Provide the (X, Y) coordinate of the cell's center where the given text is located.  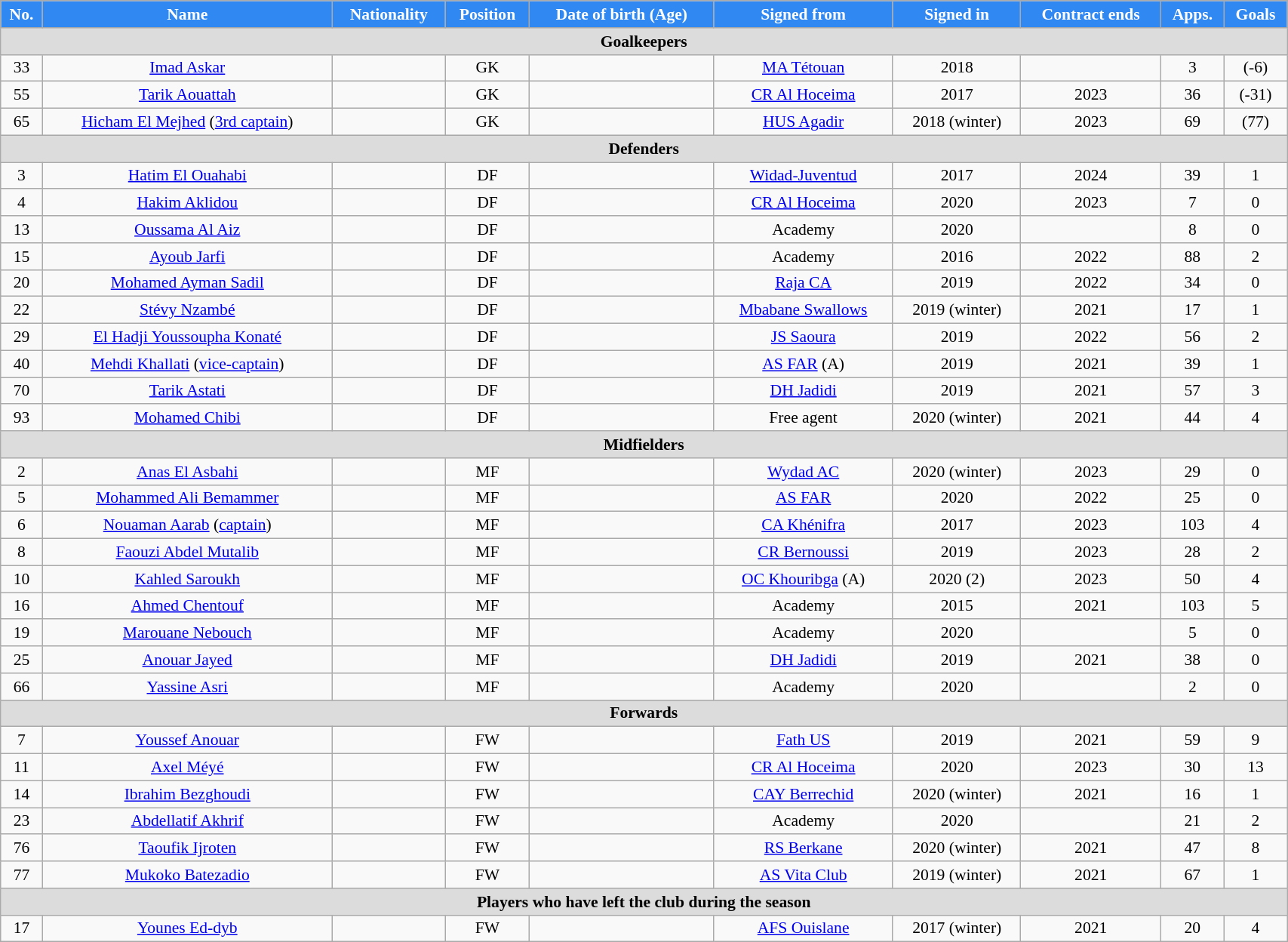
10 (21, 579)
CAY Berrechid (804, 794)
El Hadji Youssoupha Konaté (187, 337)
CR Bernoussi (804, 553)
Mohammed Ali Bemammer (187, 498)
38 (1192, 660)
Anouar Jayed (187, 660)
15 (21, 257)
36 (1192, 95)
No. (21, 14)
9 (1256, 740)
Date of birth (Age) (622, 14)
Mohamed Ayman Sadil (187, 283)
Taoufik Ijroten (187, 848)
28 (1192, 553)
88 (1192, 257)
Widad-Juventud (804, 176)
RS Berkane (804, 848)
14 (21, 794)
2016 (957, 257)
47 (1192, 848)
(-6) (1256, 68)
Axel Méyé (187, 768)
11 (21, 768)
Marouane Nebouch (187, 633)
Nouaman Aarab (captain) (187, 525)
57 (1192, 391)
Kahled Saroukh (187, 579)
AFS Ouislane (804, 928)
Abdellatif Akhrif (187, 821)
76 (21, 848)
(-31) (1256, 95)
AS FAR (804, 498)
Youssef Anouar (187, 740)
Tarik Astati (187, 391)
Defenders (644, 149)
2018 (winter) (957, 122)
CA Khénifra (804, 525)
Ayoub Jarfi (187, 257)
22 (21, 310)
Mbabane Swallows (804, 310)
Name (187, 14)
Oussama Al Aiz (187, 229)
Apps. (1192, 14)
Tarik Aouattah (187, 95)
Goals (1256, 14)
2024 (1091, 176)
Yassine Asri (187, 687)
Signed from (804, 14)
33 (21, 68)
19 (21, 633)
Hicham El Mejhed (3rd captain) (187, 122)
Mehdi Khallati (vice-captain) (187, 364)
44 (1192, 418)
2020 (2) (957, 579)
Fath US (804, 740)
59 (1192, 740)
21 (1192, 821)
Faouzi Abdel Mutalib (187, 553)
Players who have left the club during the season (644, 902)
Stévy Nzambé (187, 310)
2018 (957, 68)
30 (1192, 768)
JS Saoura (804, 337)
Ibrahim Bezghoudi (187, 794)
Ahmed Chentouf (187, 606)
77 (21, 875)
34 (1192, 283)
AS Vita Club (804, 875)
Nationality (389, 14)
2015 (957, 606)
MA Tétouan (804, 68)
Position (487, 14)
Contract ends (1091, 14)
Midfielders (644, 445)
Younes Ed-dyb (187, 928)
23 (21, 821)
Hakim Aklidou (187, 203)
56 (1192, 337)
OC Khouribga (A) (804, 579)
Free agent (804, 418)
70 (21, 391)
Wydad AC (804, 472)
Hatim El Ouahabi (187, 176)
Imad Askar (187, 68)
65 (21, 122)
HUS Agadir (804, 122)
AS FAR (A) (804, 364)
Forwards (644, 713)
50 (1192, 579)
Raja CA (804, 283)
Mohamed Chibi (187, 418)
40 (21, 364)
(77) (1256, 122)
2017 (winter) (957, 928)
67 (1192, 875)
Signed in (957, 14)
55 (21, 95)
93 (21, 418)
Goalkeepers (644, 42)
6 (21, 525)
Mukoko Batezadio (187, 875)
66 (21, 687)
Anas El Asbahi (187, 472)
69 (1192, 122)
